Scan for the cell matching the given text and deliver its (X, Y) coordinate at center. 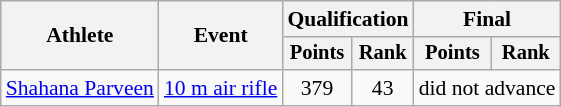
did not advance (488, 88)
Qualification (348, 19)
Athlete (80, 36)
Final (488, 19)
43 (383, 88)
Shahana Parveen (80, 88)
10 m air rifle (220, 88)
379 (316, 88)
Event (220, 36)
